Search for the cell housing the specified text and yield its (x, y) center coordinate. 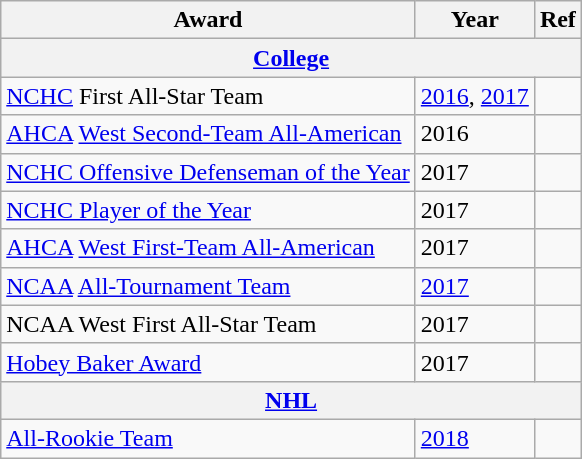
AHCA West Second-Team All-American (208, 134)
Year (474, 20)
2016, 2017 (474, 96)
NHL (292, 400)
AHCA West First-Team All-American (208, 248)
All-Rookie Team (208, 438)
Ref (558, 20)
Hobey Baker Award (208, 362)
NCAA West First All-Star Team (208, 324)
NCHC Offensive Defenseman of the Year (208, 172)
NCAA All-Tournament Team (208, 286)
2018 (474, 438)
College (292, 58)
NCHC Player of the Year (208, 210)
2016 (474, 134)
Award (208, 20)
NCHC First All-Star Team (208, 96)
